Pinpoint the cell where the given text exists, returning its (x, y) midpoint coordinate. 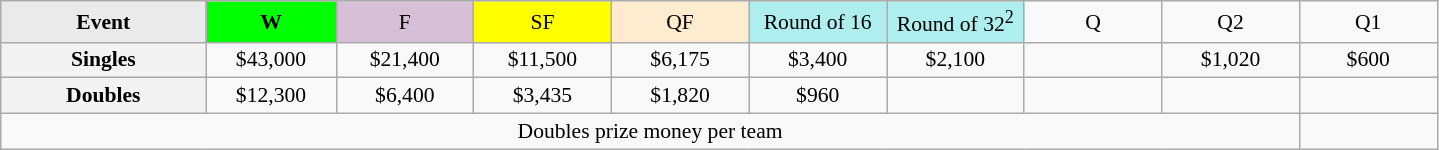
$1,820 (680, 96)
$960 (818, 96)
Doubles prize money per team (650, 132)
SF (543, 22)
F (405, 22)
QF (680, 22)
$21,400 (405, 60)
$6,175 (680, 60)
$6,400 (405, 96)
Q2 (1231, 22)
$1,020 (1231, 60)
Event (104, 22)
$43,000 (271, 60)
Q (1093, 22)
$600 (1368, 60)
W (271, 22)
Q1 (1368, 22)
Singles (104, 60)
$11,500 (543, 60)
Round of 16 (818, 22)
Round of 322 (955, 22)
Doubles (104, 96)
$2,100 (955, 60)
$3,400 (818, 60)
$12,300 (271, 96)
$3,435 (543, 96)
